From the cell containing the given text, extract its center point as (X, Y) coordinate. 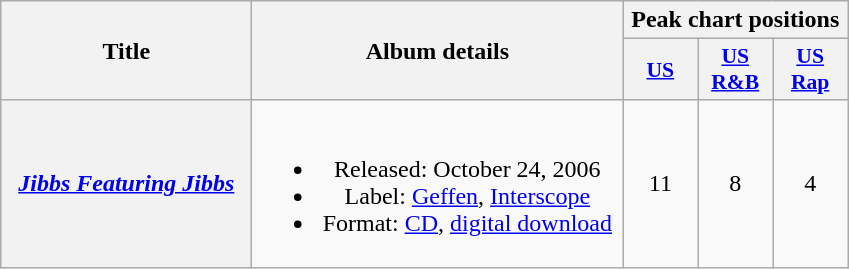
Title (126, 50)
US R&B (736, 70)
Peak chart positions (736, 20)
4 (810, 184)
Album details (438, 50)
Jibbs Featuring Jibbs (126, 184)
8 (736, 184)
11 (660, 184)
Released: October 24, 2006Label: Geffen, InterscopeFormat: CD, digital download (438, 184)
US (660, 70)
US Rap (810, 70)
